Locate the cell with the specified text and output its (X, Y) center coordinate. 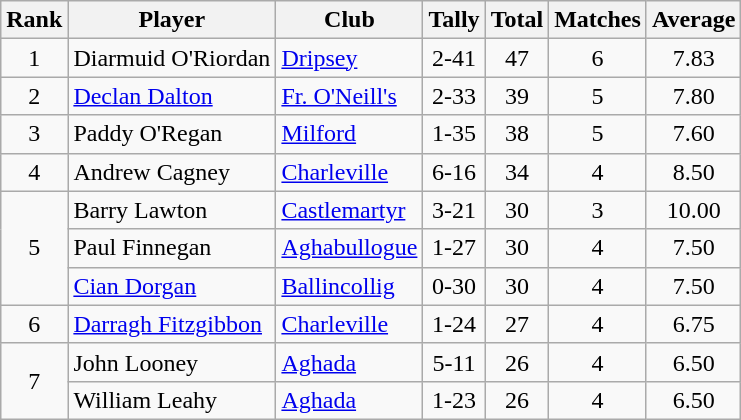
2 (34, 96)
Andrew Cagney (172, 172)
Paddy O'Regan (172, 134)
1 (34, 58)
38 (517, 134)
10.00 (694, 210)
2-33 (454, 96)
Rank (34, 20)
2-41 (454, 58)
1-35 (454, 134)
7 (34, 381)
1-24 (454, 324)
1-27 (454, 248)
0-30 (454, 286)
Total (517, 20)
Castlemartyr (350, 210)
Club (350, 20)
8.50 (694, 172)
Average (694, 20)
1-23 (454, 400)
5-11 (454, 362)
Tally (454, 20)
Paul Finnegan (172, 248)
7.80 (694, 96)
Fr. O'Neill's (350, 96)
Cian Dorgan (172, 286)
34 (517, 172)
6.75 (694, 324)
Darragh Fitzgibbon (172, 324)
39 (517, 96)
Barry Lawton (172, 210)
Milford (350, 134)
John Looney (172, 362)
Ballincollig (350, 286)
6-16 (454, 172)
Matches (598, 20)
Declan Dalton (172, 96)
Diarmuid O'Riordan (172, 58)
47 (517, 58)
7.83 (694, 58)
Player (172, 20)
3-21 (454, 210)
William Leahy (172, 400)
Aghabullogue (350, 248)
Dripsey (350, 58)
27 (517, 324)
7.60 (694, 134)
